Scan for the cell matching the given text and deliver its [x, y] coordinate at center. 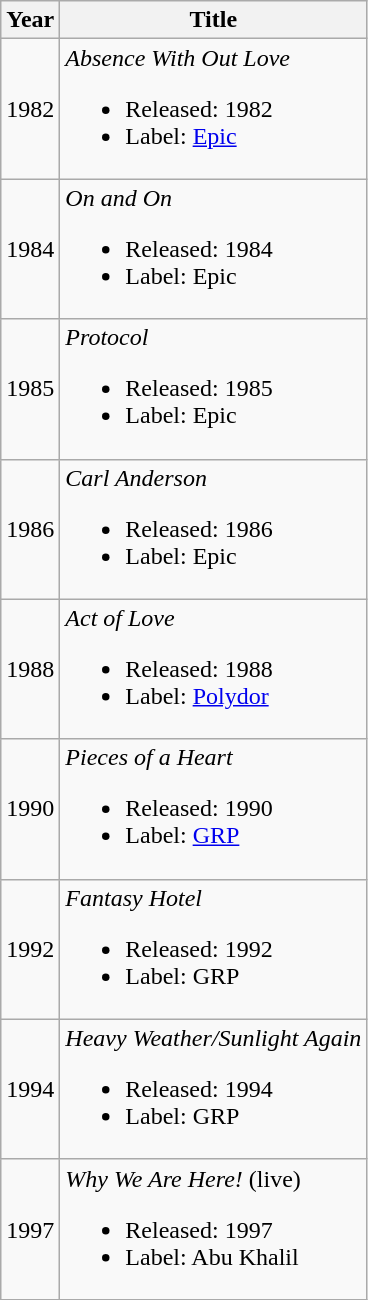
Absence With Out LoveReleased: 1982Label: Epic [214, 109]
1986 [30, 529]
1997 [30, 1229]
1992 [30, 949]
ProtocolReleased: 1985Label: Epic [214, 389]
Carl AndersonReleased: 1986Label: Epic [214, 529]
On and OnReleased: 1984Label: Epic [214, 249]
1985 [30, 389]
Year [30, 20]
Why We Are Here! (live)Released: 1997Label: Abu Khalil [214, 1229]
1982 [30, 109]
Fantasy HotelReleased: 1992Label: GRP [214, 949]
Title [214, 20]
Pieces of a HeartReleased: 1990Label: GRP [214, 809]
Heavy Weather/Sunlight AgainReleased: 1994Label: GRP [214, 1089]
Act of LoveReleased: 1988Label: Polydor [214, 669]
1990 [30, 809]
1994 [30, 1089]
1988 [30, 669]
1984 [30, 249]
